Scan for the cell matching the given text and deliver its [x, y] coordinate at center. 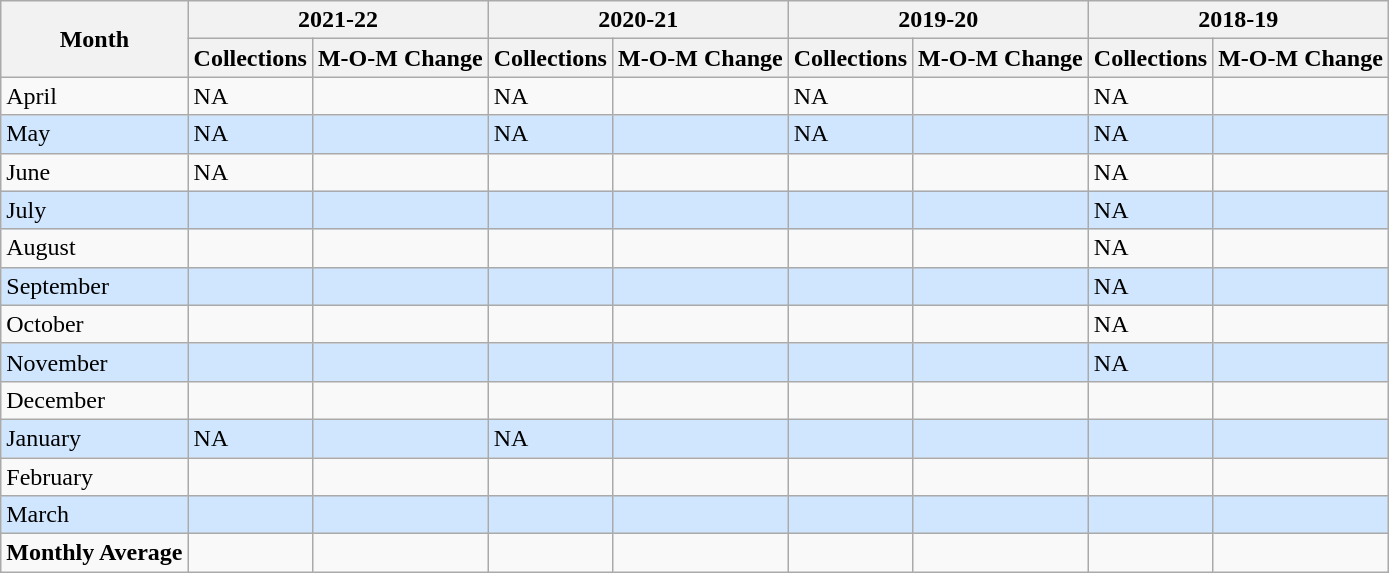
September [94, 286]
March [94, 515]
April [94, 96]
January [94, 438]
December [94, 400]
2020-21 [638, 20]
Month [94, 39]
October [94, 324]
February [94, 477]
2021-22 [338, 20]
May [94, 134]
2019-20 [938, 20]
June [94, 172]
November [94, 362]
August [94, 248]
2018-19 [1238, 20]
Monthly Average [94, 553]
July [94, 210]
